Provide the (X, Y) coordinate of the cell's center where the given text is located.  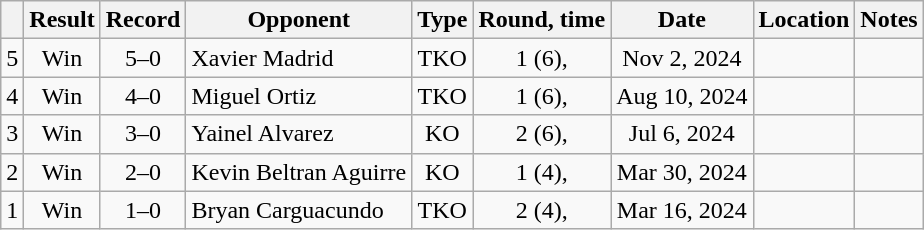
4–0 (143, 96)
Jul 6, 2024 (682, 134)
Nov 2, 2024 (682, 58)
Record (143, 20)
5–0 (143, 58)
Mar 16, 2024 (682, 210)
Yainel Alvarez (299, 134)
Opponent (299, 20)
Miguel Ortiz (299, 96)
1 (12, 210)
2 (6), (542, 134)
Aug 10, 2024 (682, 96)
5 (12, 58)
3–0 (143, 134)
Kevin Beltran Aguirre (299, 172)
Bryan Carguacundo (299, 210)
Xavier Madrid (299, 58)
Mar 30, 2024 (682, 172)
Round, time (542, 20)
2 (12, 172)
2–0 (143, 172)
4 (12, 96)
2 (4), (542, 210)
Notes (889, 20)
Type (442, 20)
Location (804, 20)
Date (682, 20)
1 (4), (542, 172)
1–0 (143, 210)
3 (12, 134)
Result (62, 20)
